Capture the cell that displays the provided text and extract its [X, Y] central coordinate. 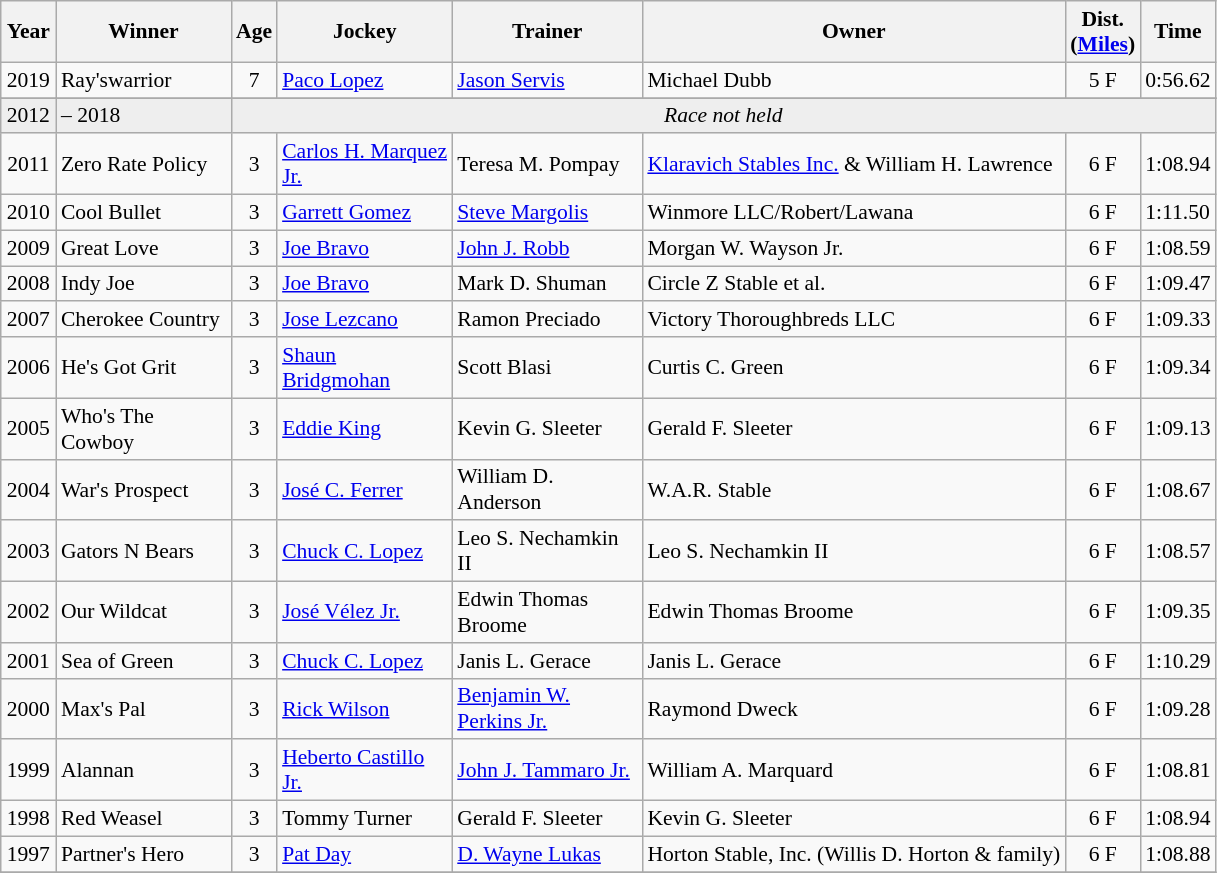
2004 [28, 490]
Indy Joe [144, 284]
2010 [28, 213]
Jason Servis [547, 80]
John J. Robb [547, 248]
William A. Marquard [854, 770]
José Vélez Jr. [364, 612]
Paco Lopez [364, 80]
5 F [1102, 80]
1:09.33 [1178, 320]
José C. Ferrer [364, 490]
Dist. (Miles) [1102, 32]
Age [254, 32]
Mark D. Shuman [547, 284]
1:09.34 [1178, 368]
William D. Anderson [547, 490]
W.A.R. Stable [854, 490]
2008 [28, 284]
Eddie King [364, 428]
Max's Pal [144, 708]
1:08.67 [1178, 490]
Alannan [144, 770]
Circle Z Stable et al. [854, 284]
Gators N Bears [144, 552]
1:08.57 [1178, 552]
D. Wayne Lukas [547, 854]
2007 [28, 320]
Teresa M. Pompay [547, 164]
Rick Wilson [364, 708]
2005 [28, 428]
1997 [28, 854]
1:08.59 [1178, 248]
1:11.50 [1178, 213]
Jockey [364, 32]
Time [1178, 32]
Ramon Preciado [547, 320]
1:09.47 [1178, 284]
Morgan W. Wayson Jr. [854, 248]
Horton Stable, Inc. (Willis D. Horton & family) [854, 854]
Ray'swarrior [144, 80]
Garrett Gomez [364, 213]
Winner [144, 32]
2011 [28, 164]
2009 [28, 248]
0:56.62 [1178, 80]
Cherokee Country [144, 320]
Klaravich Stables Inc. & William H. Lawrence [854, 164]
Benjamin W. Perkins Jr. [547, 708]
Who's The Cowboy [144, 428]
Partner's Hero [144, 854]
Owner [854, 32]
1:09.13 [1178, 428]
1:09.35 [1178, 612]
Tommy Turner [364, 819]
Zero Rate Policy [144, 164]
2012 [28, 116]
Heberto Castillo Jr. [364, 770]
Year [28, 32]
Raymond Dweck [854, 708]
Curtis C. Green [854, 368]
1:08.81 [1178, 770]
Jose Lezcano [364, 320]
1:09.28 [1178, 708]
Steve Margolis [547, 213]
2006 [28, 368]
Sea of Green [144, 661]
Scott Blasi [547, 368]
1:08.88 [1178, 854]
Our Wildcat [144, 612]
Victory Thoroughbreds LLC [854, 320]
Michael Dubb [854, 80]
Pat Day [364, 854]
Shaun Bridgmohan [364, 368]
2019 [28, 80]
Cool Bullet [144, 213]
2002 [28, 612]
He's Got Grit [144, 368]
John J. Tammaro Jr. [547, 770]
7 [254, 80]
Race not held [724, 116]
Red Weasel [144, 819]
Winmore LLC/Robert/Lawana [854, 213]
2003 [28, 552]
2000 [28, 708]
Carlos H. Marquez Jr. [364, 164]
1999 [28, 770]
– 2018 [144, 116]
Great Love [144, 248]
War's Prospect [144, 490]
Trainer [547, 32]
2001 [28, 661]
1:10.29 [1178, 661]
1998 [28, 819]
